Find where the given text appears and provide that cell's center as [X, Y] coordinate. 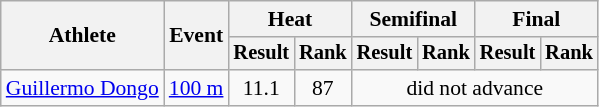
Event [196, 36]
87 [323, 88]
did not advance [475, 88]
100 m [196, 88]
Semifinal [414, 19]
11.1 [261, 88]
Heat [290, 19]
Athlete [82, 36]
Guillermo Dongo [82, 88]
Final [536, 19]
